Return (X, Y) of the center of cell containing provided text 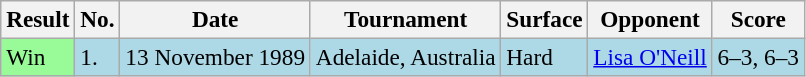
Surface (544, 19)
Adelaide, Australia (405, 57)
Win (38, 57)
6–3, 6–3 (758, 57)
1. (98, 57)
Tournament (405, 19)
Result (38, 19)
Hard (544, 57)
Opponent (650, 19)
No. (98, 19)
13 November 1989 (215, 57)
Date (215, 19)
Score (758, 19)
Lisa O'Neill (650, 57)
